Provide the [x, y] coordinate of the cell's center where the given text is located.  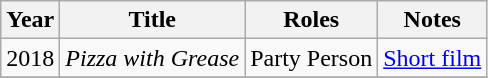
Roles [312, 20]
Year [30, 20]
Notes [432, 20]
Short film [432, 58]
2018 [30, 58]
Party Person [312, 58]
Pizza with Grease [152, 58]
Title [152, 20]
